Detect which cell encompasses the target text, then output its [X, Y] center coordinate. 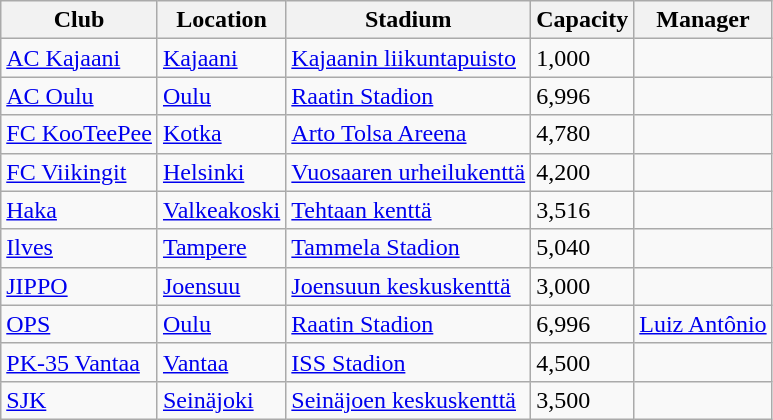
1,000 [582, 58]
Kajaani [221, 58]
Joensuu [221, 286]
Tampere [221, 248]
3,000 [582, 286]
Stadium [408, 20]
OPS [80, 324]
4,200 [582, 172]
ISS Stadion [408, 362]
Seinäjoen keskuskenttä [408, 400]
3,500 [582, 400]
Tammela Stadion [408, 248]
4,780 [582, 134]
Capacity [582, 20]
PK-35 Vantaa [80, 362]
Kotka [221, 134]
Seinäjoki [221, 400]
Manager [703, 20]
JIPPO [80, 286]
Vantaa [221, 362]
Kajaanin liikuntapuisto [408, 58]
AC Kajaani [80, 58]
Arto Tolsa Areena [408, 134]
4,500 [582, 362]
Helsinki [221, 172]
Club [80, 20]
Joensuun keskuskenttä [408, 286]
5,040 [582, 248]
Location [221, 20]
Luiz Antônio [703, 324]
Tehtaan kenttä [408, 210]
Ilves [80, 248]
Valkeakoski [221, 210]
Haka [80, 210]
AC Oulu [80, 96]
Vuosaaren urheilukenttä [408, 172]
3,516 [582, 210]
FC Viikingit [80, 172]
SJK [80, 400]
FC KooTeePee [80, 134]
